Provide the (X, Y) coordinate of the cell's center where the given text is located.  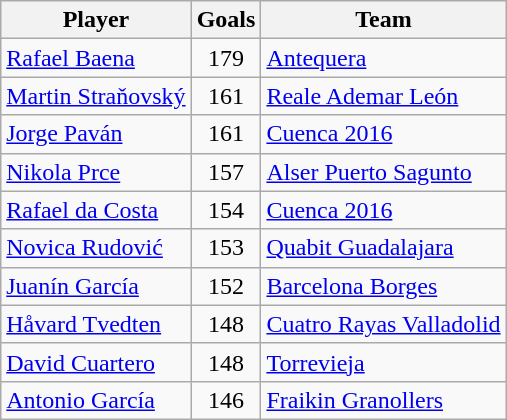
Barcelona Borges (384, 286)
154 (226, 210)
Quabit Guadalajara (384, 248)
Goals (226, 20)
Rafael da Costa (96, 210)
157 (226, 172)
Torrevieja (384, 362)
Alser Puerto Sagunto (384, 172)
152 (226, 286)
Reale Ademar León (384, 96)
Rafael Baena (96, 58)
Player (96, 20)
Antequera (384, 58)
179 (226, 58)
Cuatro Rayas Valladolid (384, 324)
David Cuartero (96, 362)
Antonio García (96, 400)
Juanín García (96, 286)
Martin Straňovský (96, 96)
Novica Rudović (96, 248)
146 (226, 400)
Håvard Tvedten (96, 324)
153 (226, 248)
Nikola Prce (96, 172)
Team (384, 20)
Fraikin Granollers (384, 400)
Jorge Paván (96, 134)
